Return the [x, y] coordinate for the center point of the cell that contains the specified text.  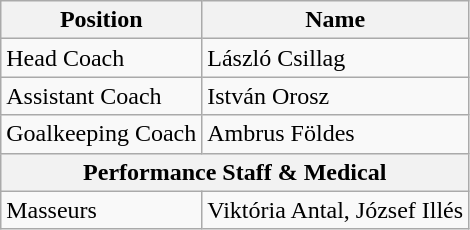
Viktória Antal, József Illés [336, 210]
Goalkeeping Coach [102, 134]
Position [102, 20]
Performance Staff & Medical [235, 172]
Masseurs [102, 210]
Head Coach [102, 58]
Ambrus Földes [336, 134]
László Csillag [336, 58]
István Orosz [336, 96]
Assistant Coach [102, 96]
Name [336, 20]
